Pinpoint the cell where the given text exists, returning its (x, y) midpoint coordinate. 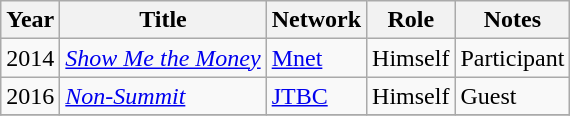
Role (411, 20)
2016 (30, 96)
Mnet (316, 58)
Participant (512, 58)
Title (163, 20)
Notes (512, 20)
Non-Summit (163, 96)
2014 (30, 58)
Show Me the Money (163, 58)
JTBC (316, 96)
Guest (512, 96)
Network (316, 20)
Year (30, 20)
